Determine the [x, y] coordinate at the center of the cell enclosing the given text.  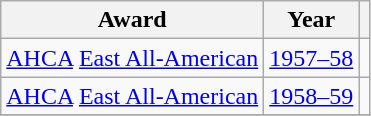
1957–58 [312, 58]
Year [312, 20]
Award [132, 20]
1958–59 [312, 96]
